From the cell containing the given text, extract its center point as (x, y) coordinate. 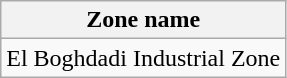
El Boghdadi Industrial Zone (144, 58)
Zone name (144, 20)
